From the cell containing the given text, extract its center point as (X, Y) coordinate. 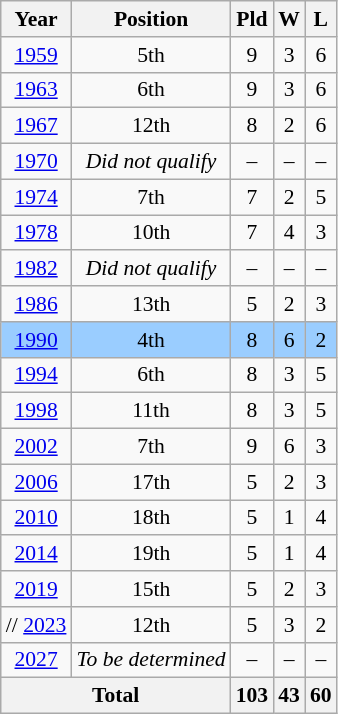
1982 (36, 269)
11th (150, 411)
103 (252, 696)
17th (150, 482)
Position (150, 19)
18th (150, 518)
2010 (36, 518)
W (289, 19)
43 (289, 696)
1970 (36, 162)
1998 (36, 411)
19th (150, 554)
1990 (36, 340)
Year (36, 19)
2027 (36, 660)
2014 (36, 554)
60 (321, 696)
Total (116, 696)
1994 (36, 375)
L (321, 19)
4th (150, 340)
1974 (36, 197)
Pld (252, 19)
To be determined (150, 660)
15th (150, 589)
// 2023 (36, 625)
2002 (36, 447)
2006 (36, 482)
1959 (36, 55)
1963 (36, 90)
13th (150, 304)
10th (150, 233)
1978 (36, 233)
2019 (36, 589)
5th (150, 55)
1967 (36, 126)
1986 (36, 304)
